Scan for the cell matching the given text and deliver its (X, Y) coordinate at center. 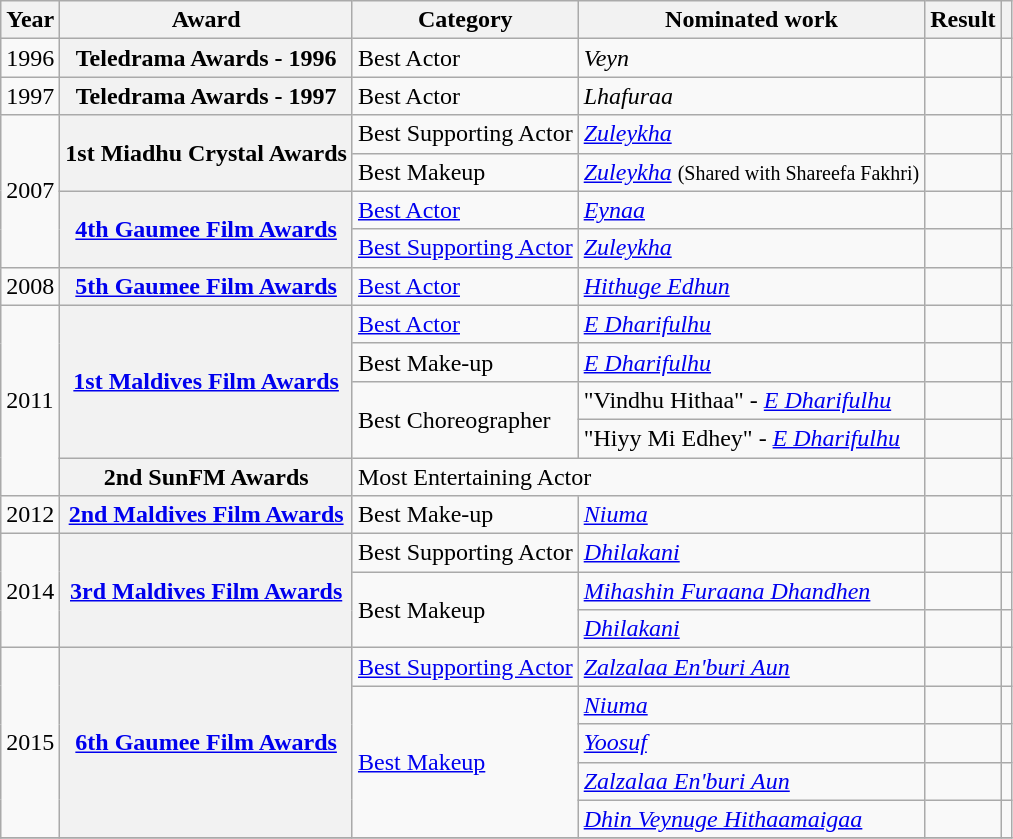
1st Miadhu Crystal Awards (206, 153)
2nd SunFM Awards (206, 477)
Zuleykha (Shared with Shareefa Fakhri) (752, 172)
2014 (30, 591)
3rd Maldives Film Awards (206, 591)
"Hiyy Mi Edhey" - E Dharifulhu (752, 438)
Nominated work (752, 20)
Award (206, 20)
Result (963, 20)
Mihashin Furaana Dhandhen (752, 591)
Dhin Veynuge Hithaamaigaa (752, 819)
Category (465, 20)
Hithuge Edhun (752, 286)
Yoosuf (752, 743)
1996 (30, 58)
2012 (30, 515)
1997 (30, 96)
Eynaa (752, 210)
2007 (30, 191)
Best Choreographer (465, 419)
2nd Maldives Film Awards (206, 515)
5th Gaumee Film Awards (206, 286)
2008 (30, 286)
"Vindhu Hithaa" - E Dharifulhu (752, 400)
Most Entertaining Actor (638, 477)
Year (30, 20)
2015 (30, 743)
Lhafuraa (752, 96)
1st Maldives Film Awards (206, 381)
Veyn (752, 58)
Teledrama Awards - 1996 (206, 58)
Teledrama Awards - 1997 (206, 96)
2011 (30, 400)
6th Gaumee Film Awards (206, 743)
4th Gaumee Film Awards (206, 229)
